Pinpoint the cell where the given text exists, returning its (x, y) midpoint coordinate. 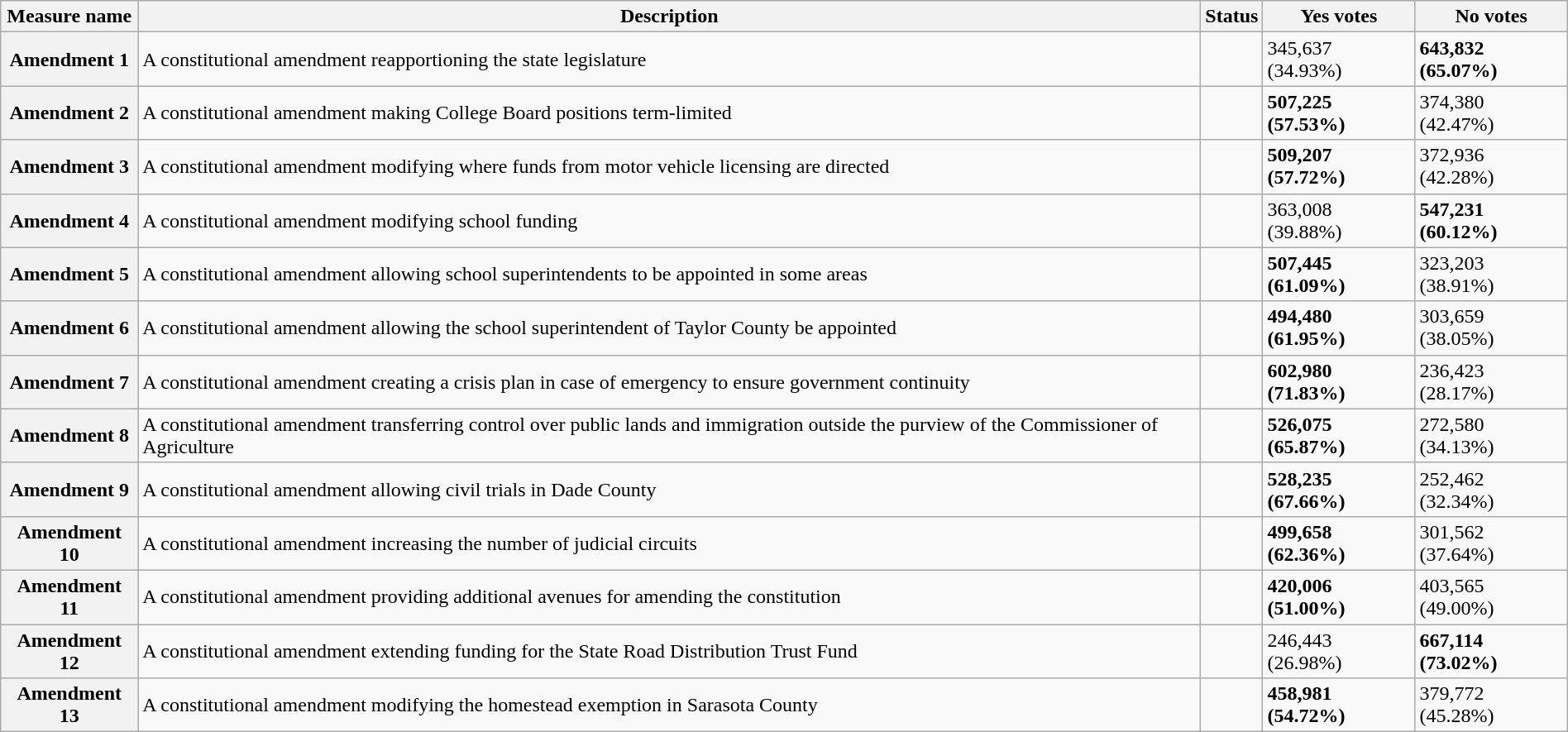
A constitutional amendment transferring control over public lands and immigration outside the purview of the Commissioner of Agriculture (670, 435)
Amendment 7 (69, 382)
A constitutional amendment creating a crisis plan in case of emergency to ensure government continuity (670, 382)
Measure name (69, 17)
A constitutional amendment allowing school superintendents to be appointed in some areas (670, 275)
303,659 (38.05%) (1491, 328)
A constitutional amendment increasing the number of judicial circuits (670, 543)
Amendment 4 (69, 220)
499,658 (62.36%) (1339, 543)
363,008 (39.88%) (1339, 220)
Amendment 9 (69, 490)
A constitutional amendment providing additional avenues for amending the constitution (670, 597)
Amendment 13 (69, 705)
A constitutional amendment allowing the school superintendent of Taylor County be appointed (670, 328)
Amendment 8 (69, 435)
509,207 (57.72%) (1339, 167)
A constitutional amendment making College Board positions term-limited (670, 112)
403,565 (49.00%) (1491, 597)
301,562 (37.64%) (1491, 543)
A constitutional amendment modifying the homestead exemption in Sarasota County (670, 705)
Amendment 11 (69, 597)
507,225 (57.53%) (1339, 112)
246,443 (26.98%) (1339, 650)
526,075 (65.87%) (1339, 435)
272,580 (34.13%) (1491, 435)
A constitutional amendment allowing civil trials in Dade County (670, 490)
Amendment 1 (69, 60)
Amendment 12 (69, 650)
345,637 (34.93%) (1339, 60)
Amendment 2 (69, 112)
Status (1232, 17)
602,980 (71.83%) (1339, 382)
A constitutional amendment extending funding for the State Road Distribution Trust Fund (670, 650)
547,231 (60.12%) (1491, 220)
A constitutional amendment modifying school funding (670, 220)
379,772 (45.28%) (1491, 705)
372,936 (42.28%) (1491, 167)
Amendment 3 (69, 167)
No votes (1491, 17)
507,445 (61.09%) (1339, 275)
667,114 (73.02%) (1491, 650)
323,203 (38.91%) (1491, 275)
A constitutional amendment modifying where funds from motor vehicle licensing are directed (670, 167)
236,423 (28.17%) (1491, 382)
643,832 (65.07%) (1491, 60)
A constitutional amendment reapportioning the state legislature (670, 60)
Yes votes (1339, 17)
528,235 (67.66%) (1339, 490)
494,480 (61.95%) (1339, 328)
Amendment 10 (69, 543)
Amendment 6 (69, 328)
Description (670, 17)
420,006 (51.00%) (1339, 597)
Amendment 5 (69, 275)
374,380 (42.47%) (1491, 112)
458,981 (54.72%) (1339, 705)
252,462 (32.34%) (1491, 490)
